Return (X, Y) of the center of cell containing provided text 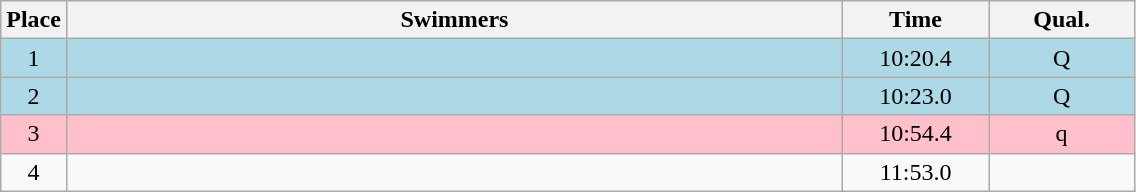
2 (34, 96)
Place (34, 20)
Time (916, 20)
4 (34, 172)
Swimmers (454, 20)
3 (34, 134)
10:20.4 (916, 58)
Qual. (1062, 20)
q (1062, 134)
1 (34, 58)
10:23.0 (916, 96)
10:54.4 (916, 134)
11:53.0 (916, 172)
